Identify which cell holds the provided text, then report its (x, y) central coordinate. 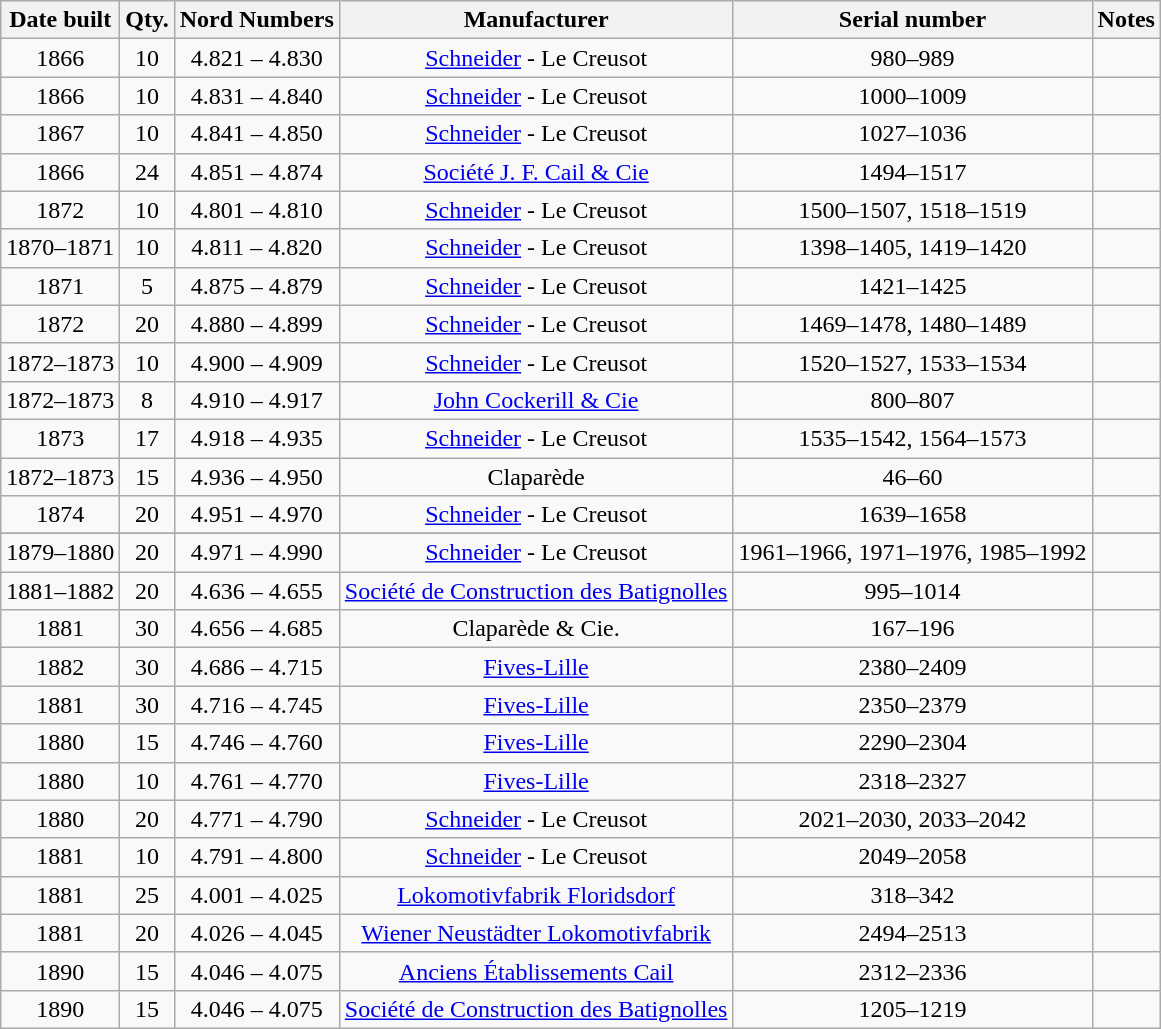
Lokomotivfabrik Floridsdorf (536, 895)
Qty. (147, 20)
1027–1036 (912, 134)
Notes (1126, 20)
4.801 – 4.810 (256, 210)
1000–1009 (912, 96)
Date built (60, 20)
Claparède & Cie. (536, 629)
2350–2379 (912, 705)
46–60 (912, 477)
1469–1478, 1480–1489 (912, 324)
1874 (60, 515)
4.880 – 4.899 (256, 324)
24 (147, 172)
4.831 – 4.840 (256, 96)
4.771 – 4.790 (256, 819)
1500–1507, 1518–1519 (912, 210)
2380–2409 (912, 667)
4.910 – 4.917 (256, 400)
25 (147, 895)
1398–1405, 1419–1420 (912, 248)
4.851 – 4.874 (256, 172)
Claparède (536, 477)
4.918 – 4.935 (256, 438)
4.656 – 4.685 (256, 629)
1535–1542, 1564–1573 (912, 438)
Serial number (912, 20)
2290–2304 (912, 743)
17 (147, 438)
Société J. F. Cail & Cie (536, 172)
800–807 (912, 400)
4.791 – 4.800 (256, 857)
4.821 – 4.830 (256, 58)
1494–1517 (912, 172)
5 (147, 286)
Wiener Neustädter Lokomotivfabrik (536, 933)
Manufacturer (536, 20)
Nord Numbers (256, 20)
4.900 – 4.909 (256, 362)
4.951 – 4.970 (256, 515)
2312–2336 (912, 971)
4.746 – 4.760 (256, 743)
4.841 – 4.850 (256, 134)
1421–1425 (912, 286)
1520–1527, 1533–1534 (912, 362)
167–196 (912, 629)
Anciens Établissements Cail (536, 971)
4.936 – 4.950 (256, 477)
2318–2327 (912, 781)
1871 (60, 286)
4.971 – 4.990 (256, 553)
4.636 – 4.655 (256, 591)
2494–2513 (912, 933)
4.875 – 4.879 (256, 286)
4.026 – 4.045 (256, 933)
980–989 (912, 58)
4.761 – 4.770 (256, 781)
995–1014 (912, 591)
4.686 – 4.715 (256, 667)
1205–1219 (912, 1009)
2021–2030, 2033–2042 (912, 819)
8 (147, 400)
1879–1880 (60, 553)
1961–1966, 1971–1976, 1985–1992 (912, 553)
1882 (60, 667)
4.811 – 4.820 (256, 248)
1870–1871 (60, 248)
1881–1882 (60, 591)
1867 (60, 134)
2049–2058 (912, 857)
John Cockerill & Cie (536, 400)
318–342 (912, 895)
4.001 – 4.025 (256, 895)
1639–1658 (912, 515)
1873 (60, 438)
4.716 – 4.745 (256, 705)
